Search for the cell housing the specified text and yield its (x, y) center coordinate. 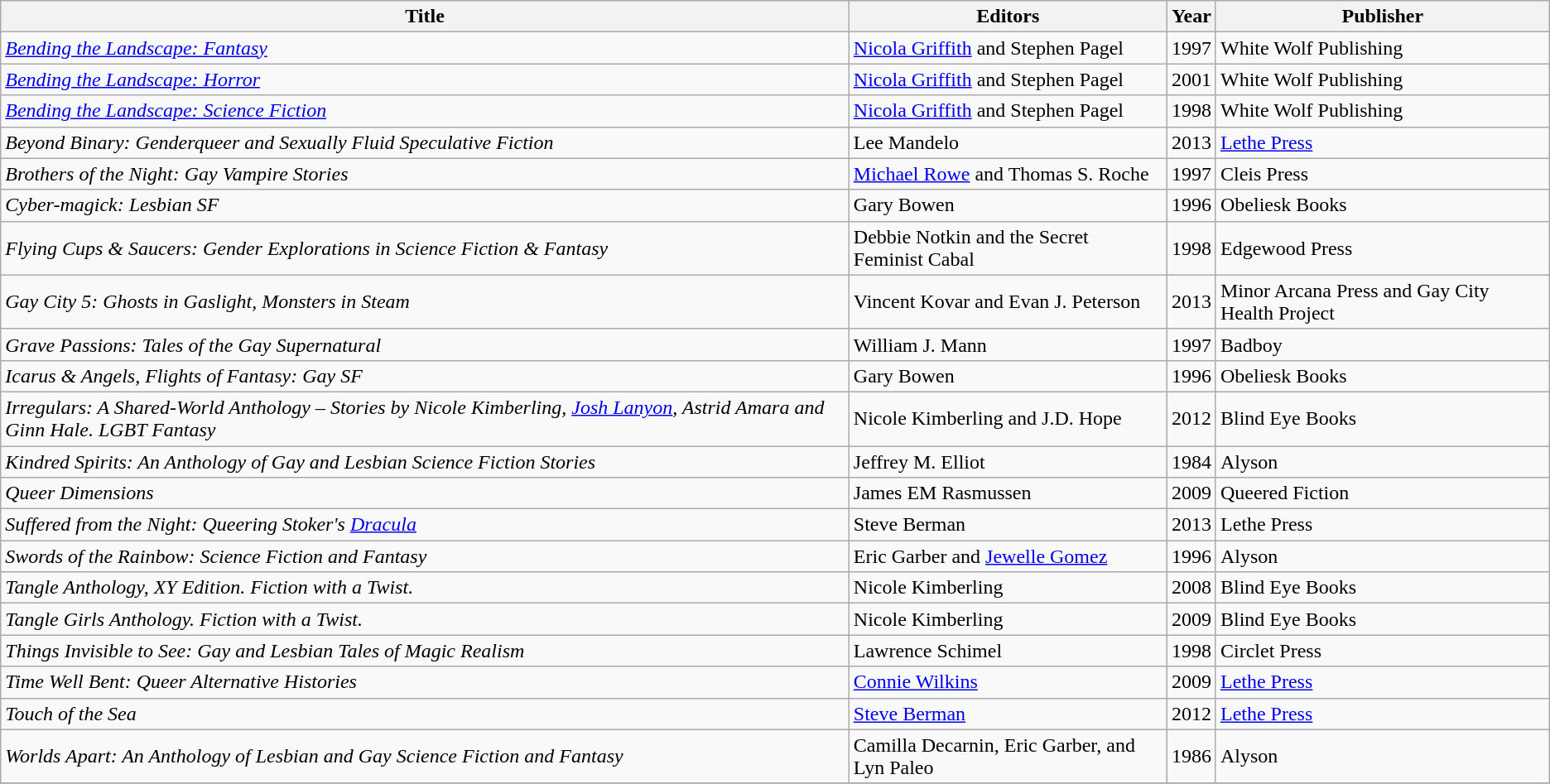
Worlds Apart: An Anthology of Lesbian and Gay Science Fiction and Fantasy (426, 757)
Tangle Girls Anthology. Fiction with a Twist. (426, 619)
Badboy (1383, 344)
Year (1191, 17)
Circlet Press (1383, 651)
Camilla Decarnin, Eric Garber, and Lyn Paleo (1008, 757)
2008 (1191, 588)
Publisher (1383, 17)
1984 (1191, 461)
1986 (1191, 757)
Vincent Kovar and Evan J. Peterson (1008, 301)
Bending the Landscape: Horror (426, 79)
Jeffrey M. Elliot (1008, 461)
Irregulars: A Shared-World Anthology – Stories by Nicole Kimberling, Josh Lanyon, Astrid Amara and Ginn Hale. LGBT Fantasy (426, 419)
Editors (1008, 17)
Things Invisible to See: Gay and Lesbian Tales of Magic Realism (426, 651)
James EM Rasmussen (1008, 493)
Grave Passions: Tales of the Gay Supernatural (426, 344)
Cleis Press (1383, 174)
Icarus & Angels, Flights of Fantasy: Gay SF (426, 376)
Queered Fiction (1383, 493)
Queer Dimensions (426, 493)
Connie Wilkins (1008, 682)
Beyond Binary: Genderqueer and Sexually Fluid Speculative Fiction (426, 142)
Bending the Landscape: Fantasy (426, 48)
Nicole Kimberling and J.D. Hope (1008, 419)
William J. Mann (1008, 344)
Title (426, 17)
Bending the Landscape: Science Fiction (426, 111)
Cyber-magick: Lesbian SF (426, 205)
Kindred Spirits: An Anthology of Gay and Lesbian Science Fiction Stories (426, 461)
Lawrence Schimel (1008, 651)
Tangle Anthology, XY Edition. Fiction with a Twist. (426, 588)
Gay City 5: Ghosts in Gaslight, Monsters in Steam (426, 301)
Michael Rowe and Thomas S. Roche (1008, 174)
Touch of the Sea (426, 714)
Eric Garber and Jewelle Gomez (1008, 556)
Brothers of the Night: Gay Vampire Stories (426, 174)
Swords of the Rainbow: Science Fiction and Fantasy (426, 556)
Time Well Bent: Queer Alternative Histories (426, 682)
Debbie Notkin and the Secret Feminist Cabal (1008, 248)
Flying Cups & Saucers: Gender Explorations in Science Fiction & Fantasy (426, 248)
Lee Mandelo (1008, 142)
Edgewood Press (1383, 248)
Suffered from the Night: Queering Stoker's Dracula (426, 525)
2001 (1191, 79)
Minor Arcana Press and Gay City Health Project (1383, 301)
